Find where the given text appears and provide that cell's center as (x, y) coordinate. 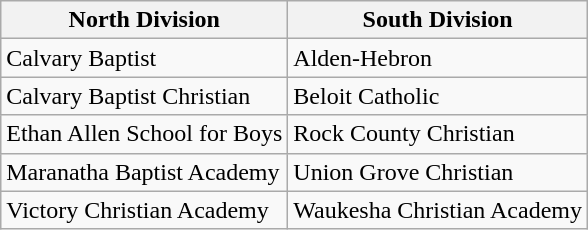
Victory Christian Academy (144, 210)
North Division (144, 20)
Calvary Baptist Christian (144, 96)
Union Grove Christian (438, 172)
Alden-Hebron (438, 58)
Waukesha Christian Academy (438, 210)
South Division (438, 20)
Beloit Catholic (438, 96)
Rock County Christian (438, 134)
Maranatha Baptist Academy (144, 172)
Calvary Baptist (144, 58)
Ethan Allen School for Boys (144, 134)
